Find where the given text appears and provide that cell's center as [X, Y] coordinate. 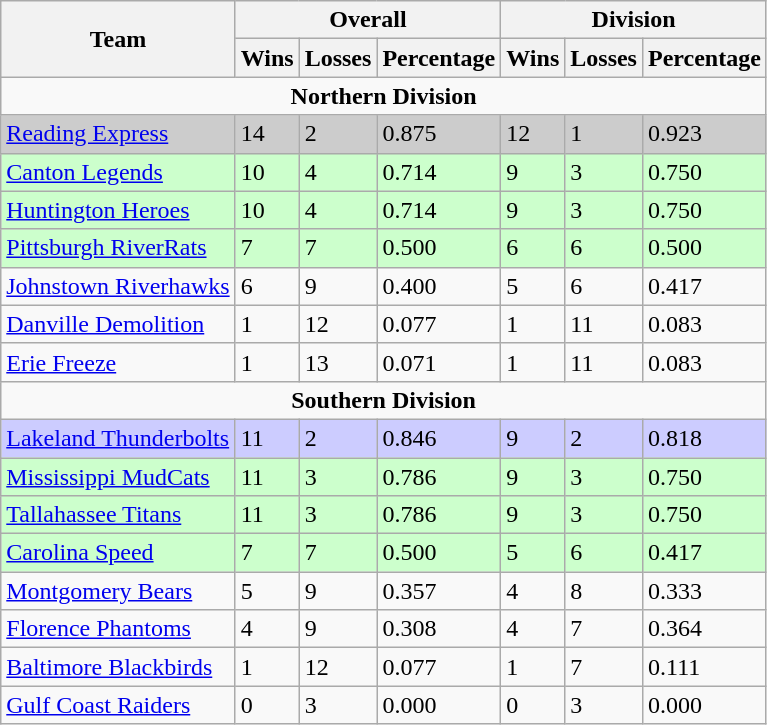
0.111 [704, 667]
Gulf Coast Raiders [118, 705]
0.400 [439, 286]
0.875 [439, 134]
Northern Division [384, 96]
13 [338, 362]
Baltimore Blackbirds [118, 667]
0.333 [704, 591]
Team [118, 39]
Mississippi MudCats [118, 477]
Carolina Speed [118, 553]
Division [634, 20]
Reading Express [118, 134]
Montgomery Bears [118, 591]
0.364 [704, 629]
Southern Division [384, 400]
Tallahassee Titans [118, 515]
0.923 [704, 134]
Lakeland Thunderbolts [118, 438]
Pittsburgh RiverRats [118, 248]
Overall [368, 20]
0.357 [439, 591]
Canton Legends [118, 172]
Huntington Heroes [118, 210]
Johnstown Riverhawks [118, 286]
Florence Phantoms [118, 629]
Erie Freeze [118, 362]
8 [604, 591]
0.308 [439, 629]
Danville Demolition [118, 324]
0.071 [439, 362]
0.818 [704, 438]
14 [267, 134]
0.846 [439, 438]
